Scan for the cell matching the given text and deliver its (X, Y) coordinate at center. 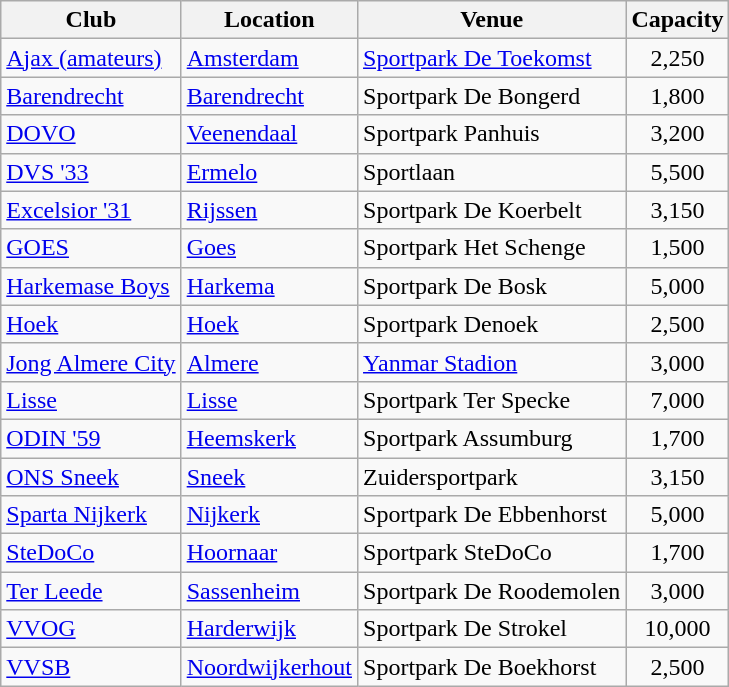
Heemskerk (269, 438)
1,800 (678, 96)
Sportpark De Ebbenhorst (492, 515)
SteDoCo (91, 553)
Location (269, 20)
2,250 (678, 58)
Sportpark Ter Specke (492, 400)
Amsterdam (269, 58)
Sneek (269, 477)
Jong Almere City (91, 362)
Noordwijkerhout (269, 667)
Sportpark Assumburg (492, 438)
10,000 (678, 629)
Harderwijk (269, 629)
Zuidersportpark (492, 477)
Sportpark De Koerbelt (492, 210)
Veenendaal (269, 134)
Sportpark SteDoCo (492, 553)
Sportlaan (492, 172)
Capacity (678, 20)
Sportpark Het Schenge (492, 248)
Sportpark De Toekomst (492, 58)
Sportpark Panhuis (492, 134)
Sportpark De Bongerd (492, 96)
DOVO (91, 134)
Sportpark De Bosk (492, 286)
Harkema (269, 286)
Venue (492, 20)
Ajax (amateurs) (91, 58)
5,500 (678, 172)
ODIN '59 (91, 438)
Sportpark Denoek (492, 324)
Sportpark De Strokel (492, 629)
Ermelo (269, 172)
Club (91, 20)
Yanmar Stadion (492, 362)
Hoornaar (269, 553)
Rijssen (269, 210)
Harkemase Boys (91, 286)
VVOG (91, 629)
3,200 (678, 134)
Ter Leede (91, 591)
Sportpark De Boekhorst (492, 667)
Sassenheim (269, 591)
Sportpark De Roodemolen (492, 591)
GOES (91, 248)
ONS Sneek (91, 477)
Almere (269, 362)
Goes (269, 248)
VVSB (91, 667)
DVS '33 (91, 172)
Sparta Nijkerk (91, 515)
7,000 (678, 400)
1,500 (678, 248)
Nijkerk (269, 515)
Excelsior '31 (91, 210)
